Provide the [X, Y] coordinate of the cell's center where the given text is located.  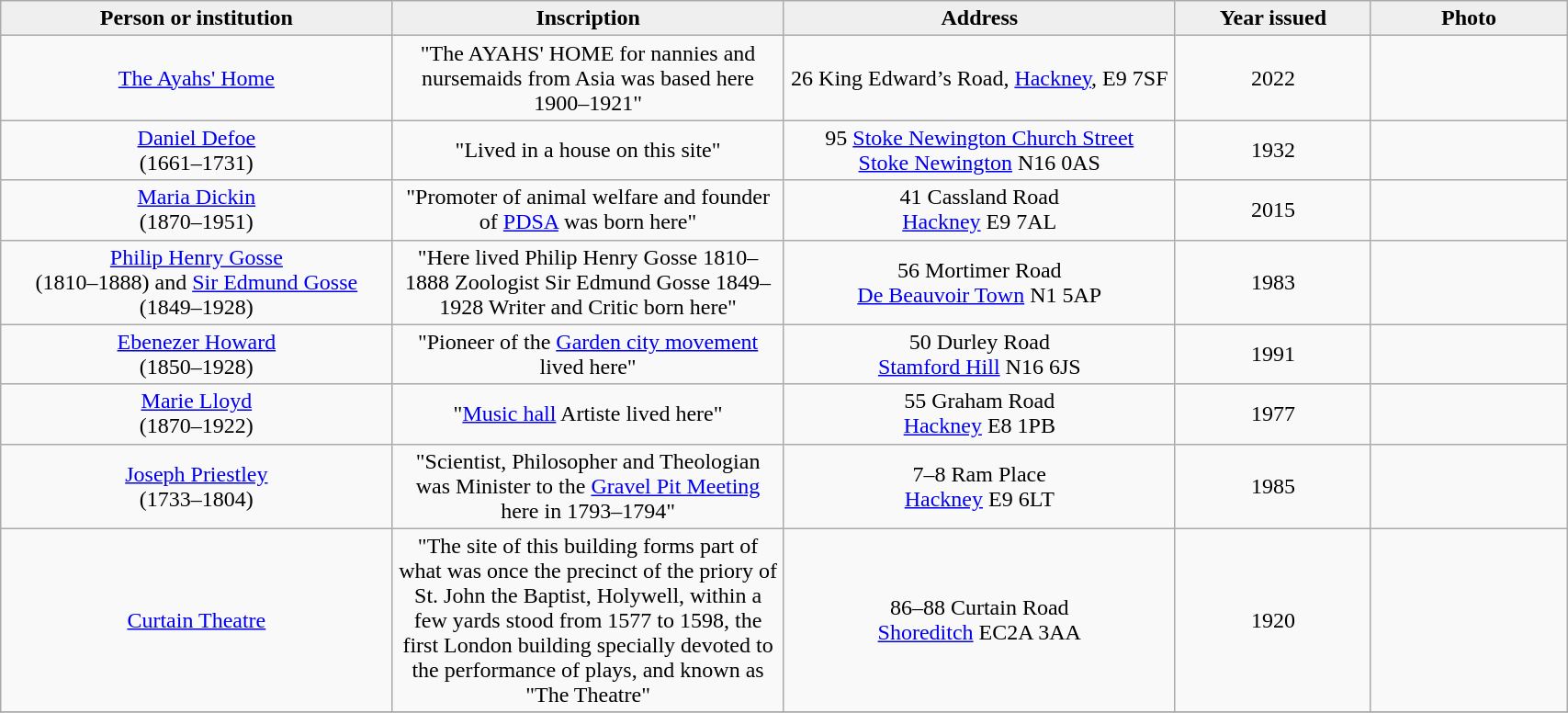
50 Durley RoadStamford Hill N16 6JS [979, 355]
1932 [1273, 151]
Curtain Theatre [197, 620]
The Ayahs' Home [197, 78]
2015 [1273, 209]
Photo [1468, 18]
1983 [1273, 282]
"Promoter of animal welfare and founder of PDSA was born here" [588, 209]
1985 [1273, 486]
56 Mortimer RoadDe Beauvoir Town N1 5AP [979, 282]
"The AYAHS' HOME for nannies and nursemaids from Asia was based here 1900–1921" [588, 78]
Address [979, 18]
86–88 Curtain RoadShoreditch EC2A 3AA [979, 620]
"Pioneer of the Garden city movement lived here" [588, 355]
95 Stoke Newington Church StreetStoke Newington N16 0AS [979, 151]
Maria Dickin(1870–1951) [197, 209]
"Here lived Philip Henry Gosse 1810–1888 Zoologist Sir Edmund Gosse 1849–1928 Writer and Critic born here" [588, 282]
26 King Edward’s Road, Hackney, E9 7SF [979, 78]
Ebenezer Howard(1850–1928) [197, 355]
Marie Lloyd(1870–1922) [197, 413]
"Scientist, Philosopher and Theologian was Minister to the Gravel Pit Meeting here in 1793–1794" [588, 486]
Inscription [588, 18]
"Lived in a house on this site" [588, 151]
2022 [1273, 78]
1920 [1273, 620]
7–8 Ram PlaceHackney E9 6LT [979, 486]
Daniel Defoe(1661–1731) [197, 151]
Joseph Priestley(1733–1804) [197, 486]
Year issued [1273, 18]
1977 [1273, 413]
Person or institution [197, 18]
55 Graham RoadHackney E8 1PB [979, 413]
1991 [1273, 355]
41 Cassland RoadHackney E9 7AL [979, 209]
Philip Henry Gosse(1810–1888) and Sir Edmund Gosse(1849–1928) [197, 282]
"Music hall Artiste lived here" [588, 413]
